Extract the [x, y] coordinate from the center of the cell holding the provided text.  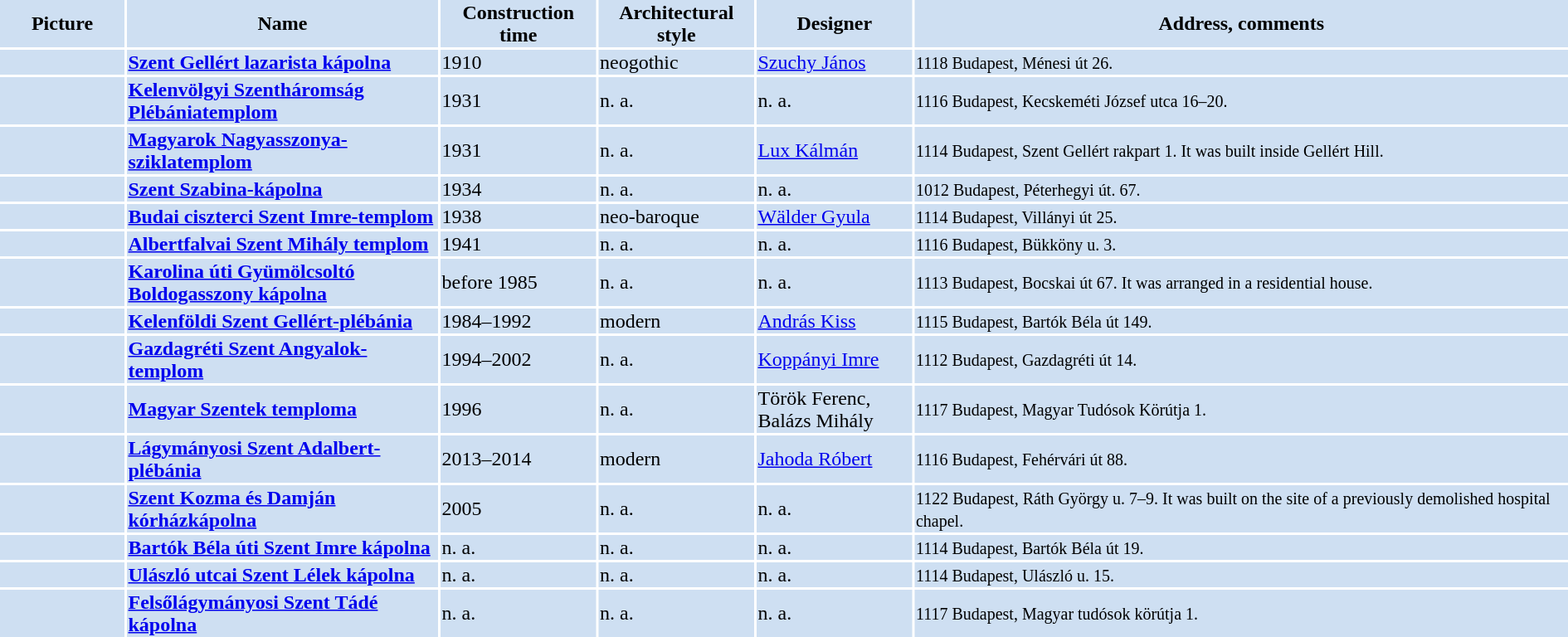
1984–1992 [519, 321]
Magyarok Nagyasszonya-sziklatemplom [282, 151]
Picture [62, 23]
Magyar Szentek temploma [282, 410]
Construction time [519, 23]
1116 Budapest, Fehérvári út 88. [1241, 460]
Ulászló utcai Szent Lélek kápolna [282, 575]
Szent Gellért lazarista kápolna [282, 62]
1113 Budapest, Bocskai út 67. It was arranged in a residential house. [1241, 282]
Szuchy János [835, 62]
1117 Budapest, Magyar Tudósok Körútja 1. [1241, 410]
2005 [519, 509]
1122 Budapest, Ráth György u. 7–9. It was built on the site of a previously demolished hospital chapel. [1241, 509]
2013–2014 [519, 460]
Albertfalvai Szent Mihály templom [282, 244]
Karolina úti Gyümölcsoltó Boldogasszony kápolna [282, 282]
neogothic [677, 62]
1012 Budapest, Péterhegyi út. 67. [1241, 189]
Name [282, 23]
Wälder Gyula [835, 216]
1116 Budapest, Bükköny u. 3. [1241, 244]
1941 [519, 244]
1938 [519, 216]
1114 Budapest, Bartók Béla út 19. [1241, 547]
Török Ferenc, Balázs Mihály [835, 410]
Gazdagréti Szent Angyalok-templom [282, 360]
1114 Budapest, Szent Gellért rakpart 1. It was built inside Gellért Hill. [1241, 151]
Architectural style [677, 23]
Bartók Béla úti Szent Imre kápolna [282, 547]
1114 Budapest, Ulászló u. 15. [1241, 575]
before 1985 [519, 282]
1117 Budapest, Magyar tudósok körútja 1. [1241, 614]
1112 Budapest, Gazdagréti út 14. [1241, 360]
Jahoda Róbert [835, 460]
Koppányi Imre [835, 360]
Kelenföldi Szent Gellért-plébánia [282, 321]
Address, comments [1241, 23]
1115 Budapest, Bartók Béla út 149. [1241, 321]
1934 [519, 189]
Szent Szabina-kápolna [282, 189]
Designer [835, 23]
Lágymányosi Szent Adalbert-plébánia [282, 460]
Kelenvölgyi Szentháromság Plébániatemplom [282, 101]
Lux Kálmán [835, 151]
Felsőlágymányosi Szent Tádé kápolna [282, 614]
1910 [519, 62]
1994–2002 [519, 360]
1114 Budapest, Villányi út 25. [1241, 216]
1118 Budapest, Ménesi út 26. [1241, 62]
Budai ciszterci Szent Imre-templom [282, 216]
neo-baroque [677, 216]
András Kiss [835, 321]
1116 Budapest, Kecskeméti József utca 16–20. [1241, 101]
1996 [519, 410]
Szent Kozma és Damján kórházkápolna [282, 509]
